Provide the [X, Y] coordinate of the cell's center where the given text is located.  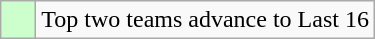
Top two teams advance to Last 16 [206, 20]
